Identify which cell holds the provided text, then report its [X, Y] central coordinate. 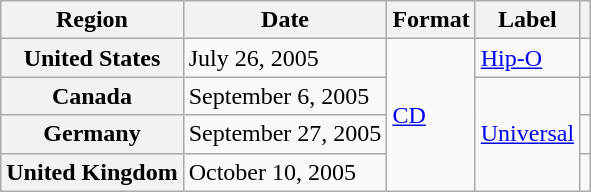
Label [527, 20]
September 6, 2005 [285, 96]
Region [92, 20]
October 10, 2005 [285, 172]
Canada [92, 96]
Universal [527, 134]
Date [285, 20]
Hip-O [527, 58]
Germany [92, 134]
United Kingdom [92, 172]
July 26, 2005 [285, 58]
CD [431, 115]
Format [431, 20]
United States [92, 58]
September 27, 2005 [285, 134]
